Return [X, Y] of the center of cell containing provided text 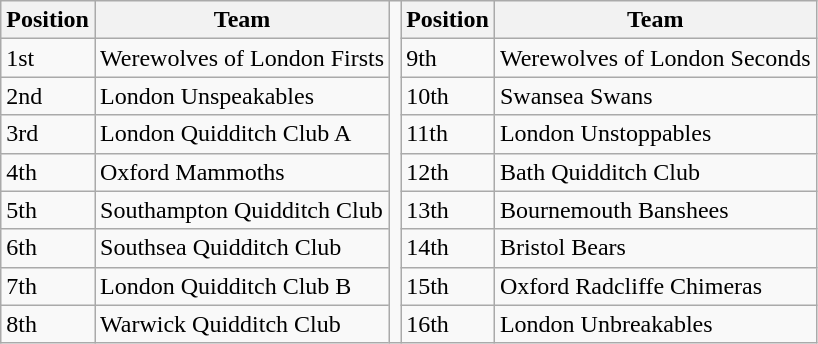
13th [448, 210]
14th [448, 248]
Bournemouth Banshees [655, 210]
1st [48, 58]
Southsea Quidditch Club [242, 248]
Werewolves of London Seconds [655, 58]
16th [448, 324]
Swansea Swans [655, 96]
11th [448, 134]
London Unbreakables [655, 324]
Oxford Radcliffe Chimeras [655, 286]
5th [48, 210]
Oxford Mammoths [242, 172]
7th [48, 286]
8th [48, 324]
London Unstoppables [655, 134]
15th [448, 286]
Werewolves of London Firsts [242, 58]
Warwick Quidditch Club [242, 324]
London Unspeakables [242, 96]
6th [48, 248]
4th [48, 172]
Bath Quidditch Club [655, 172]
2nd [48, 96]
10th [448, 96]
Southampton Quidditch Club [242, 210]
Bristol Bears [655, 248]
9th [448, 58]
3rd [48, 134]
London Quidditch Club A [242, 134]
London Quidditch Club B [242, 286]
12th [448, 172]
